Detect which cell encompasses the target text, then output its [X, Y] center coordinate. 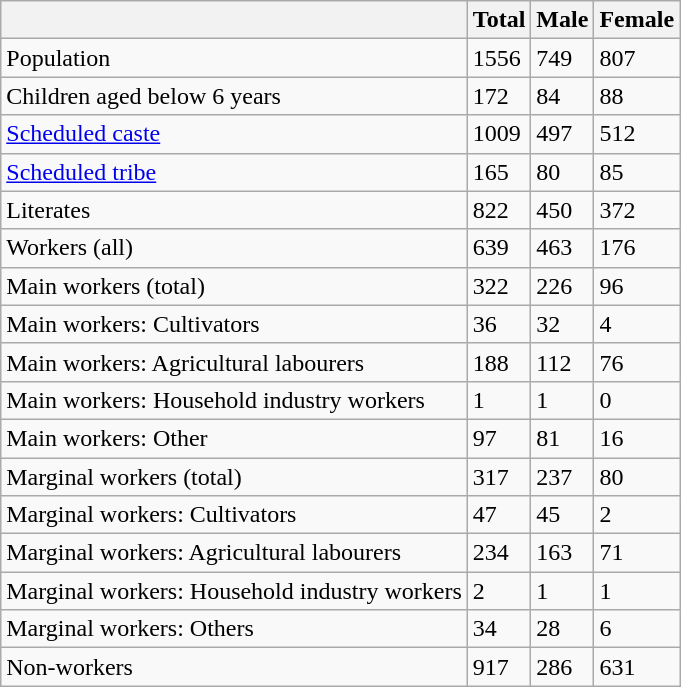
172 [499, 96]
Marginal workers: Cultivators [234, 515]
497 [562, 134]
226 [562, 286]
76 [637, 362]
32 [562, 324]
176 [637, 248]
Main workers: Household industry workers [234, 400]
450 [562, 210]
96 [637, 286]
45 [562, 515]
639 [499, 248]
165 [499, 172]
512 [637, 134]
463 [562, 248]
Scheduled tribe [234, 172]
112 [562, 362]
6 [637, 629]
372 [637, 210]
188 [499, 362]
822 [499, 210]
237 [562, 477]
Marginal workers: Agricultural labourers [234, 553]
1009 [499, 134]
4 [637, 324]
917 [499, 667]
631 [637, 667]
71 [637, 553]
286 [562, 667]
Male [562, 20]
16 [637, 438]
34 [499, 629]
Children aged below 6 years [234, 96]
84 [562, 96]
749 [562, 58]
Main workers: Cultivators [234, 324]
Literates [234, 210]
Total [499, 20]
88 [637, 96]
234 [499, 553]
Workers (all) [234, 248]
Marginal workers: Household industry workers [234, 591]
Scheduled caste [234, 134]
81 [562, 438]
Marginal workers: Others [234, 629]
Main workers (total) [234, 286]
Population [234, 58]
Main workers: Agricultural labourers [234, 362]
Female [637, 20]
28 [562, 629]
1556 [499, 58]
317 [499, 477]
0 [637, 400]
97 [499, 438]
807 [637, 58]
322 [499, 286]
Main workers: Other [234, 438]
163 [562, 553]
Non-workers [234, 667]
36 [499, 324]
Marginal workers (total) [234, 477]
47 [499, 515]
85 [637, 172]
